Determine the (x, y) coordinate at the center of the cell enclosing the given text.  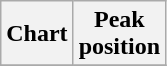
Chart (37, 34)
Peakposition (119, 34)
